Pinpoint the cell where the given text exists, returning its [x, y] midpoint coordinate. 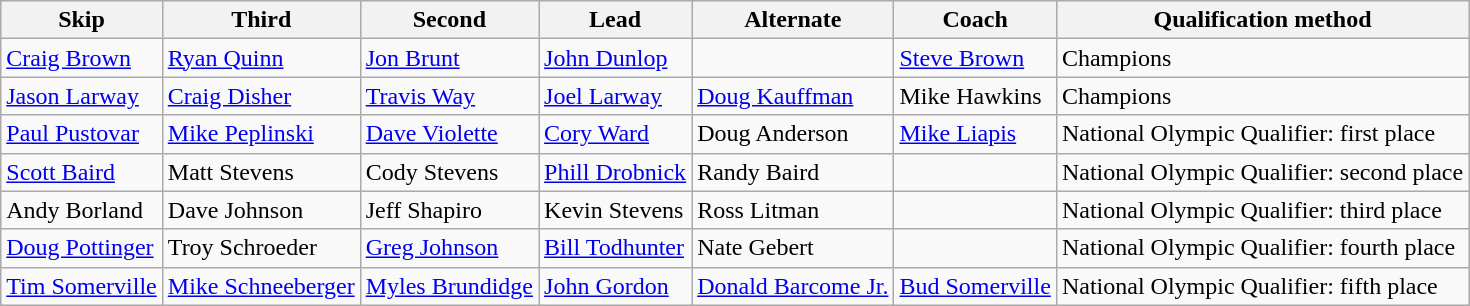
Andy Borland [82, 210]
Greg Johnson [449, 248]
Bill Todhunter [616, 248]
Joel Larway [616, 96]
Ryan Quinn [261, 58]
Jeff Shapiro [449, 210]
Jon Brunt [449, 58]
Cody Stevens [449, 172]
Steve Brown [975, 58]
Tim Somerville [82, 286]
National Olympic Qualifier: fourth place [1262, 248]
Scott Baird [82, 172]
Coach [975, 20]
John Gordon [616, 286]
Alternate [793, 20]
National Olympic Qualifier: third place [1262, 210]
Phill Drobnick [616, 172]
Kevin Stevens [616, 210]
Lead [616, 20]
Jason Larway [82, 96]
John Dunlop [616, 58]
Doug Kauffman [793, 96]
Dave Johnson [261, 210]
Craig Disher [261, 96]
Mike Hawkins [975, 96]
Craig Brown [82, 58]
National Olympic Qualifier: second place [1262, 172]
National Olympic Qualifier: first place [1262, 134]
Qualification method [1262, 20]
Doug Anderson [793, 134]
Paul Pustovar [82, 134]
Ross Litman [793, 210]
Mike Peplinski [261, 134]
Bud Somerville [975, 286]
Matt Stevens [261, 172]
Doug Pottinger [82, 248]
Second [449, 20]
Skip [82, 20]
Mike Schneeberger [261, 286]
Troy Schroeder [261, 248]
Cory Ward [616, 134]
Third [261, 20]
Nate Gebert [793, 248]
Randy Baird [793, 172]
Myles Brundidge [449, 286]
Dave Violette [449, 134]
National Olympic Qualifier: fifth place [1262, 286]
Travis Way [449, 96]
Mike Liapis [975, 134]
Donald Barcome Jr. [793, 286]
